Capture the cell that displays the provided text and extract its [x, y] central coordinate. 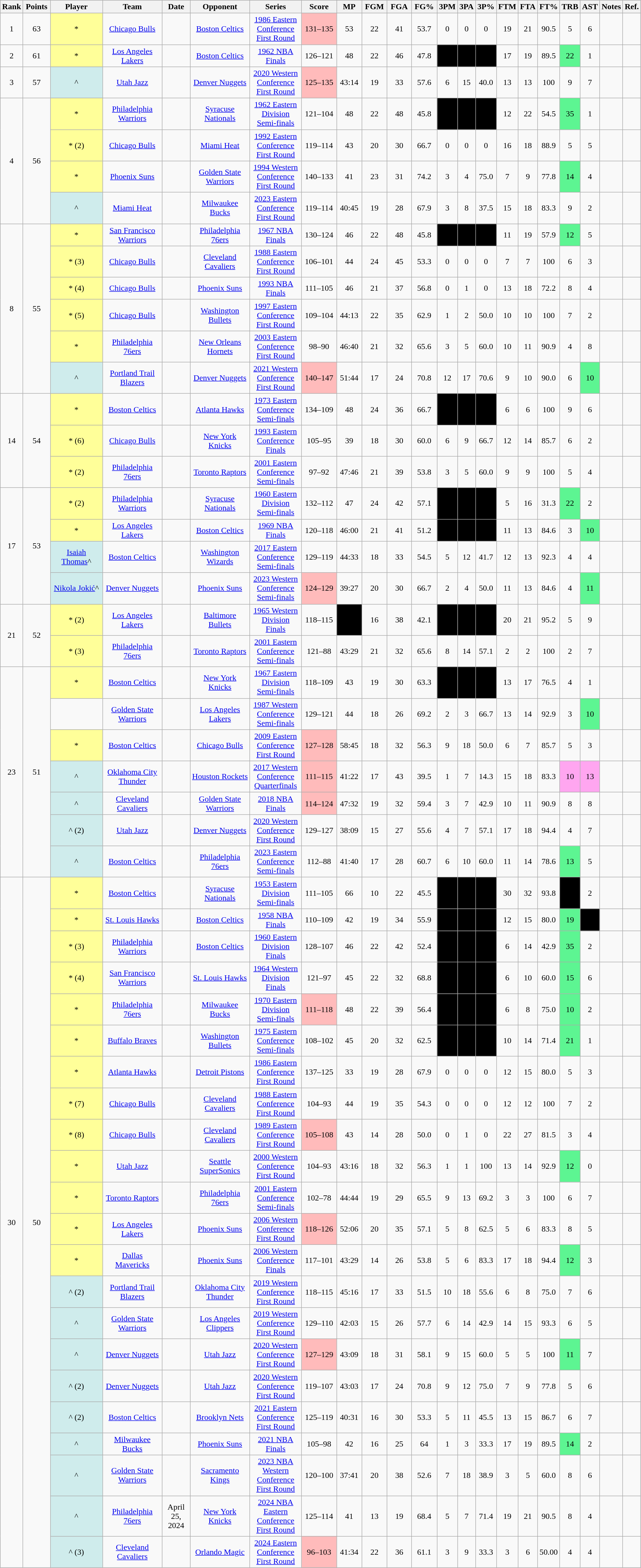
Team [133, 7]
60.7 [424, 862]
106–101 [319, 261]
125–119 [319, 1417]
42.1 [424, 620]
51:44 [349, 378]
1992 Eastern Conference First Round [275, 145]
2006 Western Conference First Round [275, 1229]
51.5 [424, 1292]
43:16 [349, 1166]
54.3 [424, 1103]
134–109 [319, 409]
140–147 [319, 378]
63 [37, 29]
Seattle SuperSonics [220, 1166]
2023 Eastern Conference Semi-finals [275, 862]
2024 Eastern Conference First Round [275, 1552]
Points [37, 7]
117–101 [319, 1260]
Score [319, 7]
56.8 [424, 288]
2017 Western Conference Quarterfinals [275, 777]
1960 Eastern Division Finals [275, 947]
86.7 [548, 1417]
40:45 [349, 208]
105–98 [319, 1444]
98–90 [319, 346]
29 [400, 1197]
3PA [466, 7]
132–112 [319, 503]
57 [37, 82]
44:13 [349, 315]
131–135 [319, 29]
AST [590, 7]
120–100 [319, 1476]
120–118 [319, 530]
1993 Eastern Conference Finals [275, 441]
FGM [374, 7]
55.9 [424, 920]
47.8 [424, 56]
Ref. [632, 7]
Series [275, 7]
2021 NBA Finals [275, 1444]
52.4 [424, 947]
1987 Western Conference Semi-finals [275, 714]
108–102 [319, 1040]
1965 Western Division Finals [275, 620]
40:31 [349, 1417]
50 [37, 1222]
52.6 [424, 1476]
2017 Eastern Conference Semi-finals [275, 557]
97–92 [319, 472]
52 [37, 635]
Baltimore Bullets [220, 620]
FTM [507, 7]
58:45 [349, 745]
112–88 [319, 862]
25 [400, 1444]
43:14 [349, 82]
37:41 [349, 1476]
52:06 [349, 1229]
39.5 [424, 777]
63.3 [424, 682]
61 [37, 56]
127–129 [319, 1354]
44:33 [349, 557]
39:27 [349, 588]
57.6 [424, 82]
* (6) [76, 441]
1989 Eastern Conference First Round [275, 1135]
2023 NBA Western Conference First Round [275, 1476]
Brooklyn Nets [220, 1417]
^ (3) [76, 1552]
111–115 [319, 777]
109–104 [319, 315]
119–107 [319, 1386]
81.5 [548, 1135]
Player [76, 7]
43:09 [349, 1354]
118–126 [319, 1229]
92.3 [548, 557]
130–124 [319, 235]
2023 Western Conference Semi-finals [275, 588]
38:09 [349, 830]
70.6 [486, 378]
2018 NBA Finals [275, 803]
129–119 [319, 557]
72.2 [548, 288]
56.4 [424, 1009]
MP [349, 7]
47 [349, 503]
37.5 [486, 208]
105–95 [319, 441]
129–127 [319, 830]
1994 Western Conference First Round [275, 176]
57.9 [548, 235]
2023 Eastern Conference First Round [275, 208]
51 [37, 772]
1962 NBA Finals [275, 56]
2006 Western Conference Finals [275, 1260]
54 [37, 441]
37 [400, 288]
43:03 [349, 1386]
Detroit Pistons [220, 1072]
34 [400, 920]
FT% [548, 7]
40.0 [486, 82]
38.9 [486, 1476]
14.3 [486, 777]
93.8 [548, 893]
90.0 [548, 378]
41:40 [349, 862]
1975 Eastern Conference Semi-finals [275, 1040]
2003 Eastern Conference First Round [275, 346]
124–129 [319, 588]
51.2 [424, 530]
Buffalo Braves [133, 1040]
76.5 [548, 682]
1960 Eastern Division Semi-finals [275, 503]
66 [349, 893]
41:34 [349, 1552]
New Orleans Hornets [220, 346]
64 [424, 1444]
3P% [486, 7]
129–121 [319, 714]
April 25, 2024 [176, 1516]
118–109 [319, 682]
1969 NBA Finals [275, 530]
2021 Eastern Conference First Round [275, 1417]
TRB [570, 7]
1997 Eastern Conference First Round [275, 315]
1962 Eastern Division Semi-finals [275, 114]
47:32 [349, 803]
41:22 [349, 777]
121–104 [319, 114]
55 [37, 308]
102–78 [319, 1197]
1973 Eastern Conference Semi-finals [275, 409]
Washington Wizards [220, 557]
61.1 [424, 1552]
Dallas Mavericks [133, 1260]
68.4 [424, 1516]
FG% [424, 7]
2021 Western Conference First Round [275, 378]
126–121 [319, 56]
1964 Western Division Finals [275, 978]
105–108 [319, 1135]
46:40 [349, 346]
62.9 [424, 315]
31.3 [548, 503]
65.5 [424, 1197]
44:44 [349, 1197]
1967 NBA Finals [275, 235]
74.2 [424, 176]
50.00 [548, 1552]
2009 Eastern Conference First Round [275, 745]
* (8) [76, 1135]
88.9 [548, 145]
Los Angeles Clippers [220, 1323]
* (5) [76, 315]
Isaiah Thomas^ [76, 557]
Nikola Jokić^ [76, 588]
Sacramento Kings [220, 1476]
1953 Eastern Division Semi-finals [275, 893]
1958 NBA Finals [275, 920]
53.7 [424, 29]
137–125 [319, 1072]
110–109 [319, 920]
125–135 [319, 82]
47:46 [349, 472]
56 [37, 161]
129–110 [319, 1323]
121–88 [319, 651]
121–97 [319, 978]
1970 Eastern Division Semi-finals [275, 1009]
128–107 [319, 947]
46:00 [349, 530]
111–118 [319, 1009]
45:16 [349, 1292]
57.7 [424, 1323]
59.4 [424, 803]
96–103 [319, 1552]
Houston Rockets [220, 777]
1993 NBA Finals [275, 288]
Opponent [220, 7]
3PM [447, 7]
95.2 [548, 620]
68.8 [424, 978]
78.6 [548, 862]
93.3 [548, 1323]
125–114 [319, 1516]
1967 Eastern Division Semi-finals [275, 682]
2024 NBA Eastern Conference First Round [275, 1516]
127–128 [319, 745]
* (7) [76, 1103]
FTA [528, 7]
58.1 [424, 1354]
2000 Western Conference First Round [275, 1166]
FGA [400, 7]
42:03 [349, 1323]
140–133 [319, 176]
41.7 [486, 557]
114–124 [319, 803]
Rank [12, 7]
Orlando Magic [220, 1552]
Notes [611, 7]
Date [176, 7]
